Return the [x, y] coordinate for the center point of the cell that contains the specified text.  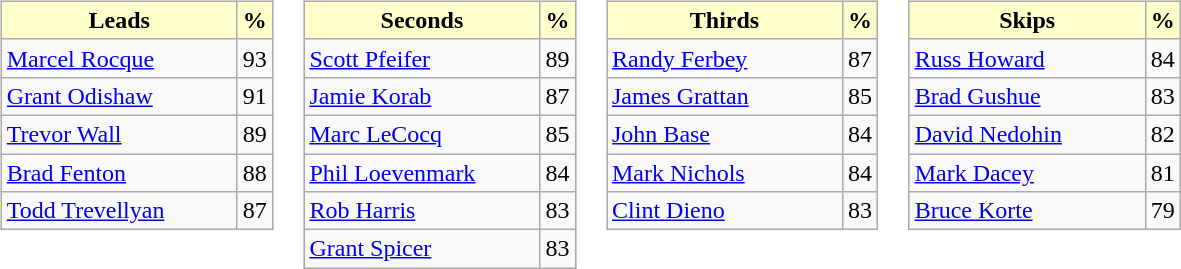
88 [254, 173]
Phil Loevenmark [422, 173]
James Grattan [724, 96]
Mark Nichols [724, 173]
Seconds [422, 20]
79 [1162, 211]
Clint Dieno [724, 211]
Trevor Wall [119, 134]
Brad Fenton [119, 173]
Todd Trevellyan [119, 211]
Mark Dacey [1027, 173]
Marc LeCocq [422, 134]
Thirds [724, 20]
John Base [724, 134]
82 [1162, 134]
Leads [119, 20]
Randy Ferbey [724, 58]
Marcel Rocque [119, 58]
93 [254, 58]
Russ Howard [1027, 58]
Brad Gushue [1027, 96]
Bruce Korte [1027, 211]
Rob Harris [422, 211]
Grant Odishaw [119, 96]
David Nedohin [1027, 134]
Skips [1027, 20]
91 [254, 96]
Jamie Korab [422, 96]
Grant Spicer [422, 249]
Scott Pfeifer [422, 58]
81 [1162, 173]
